For the text-containing cell, return its midpoint in [x, y] coordinate format. 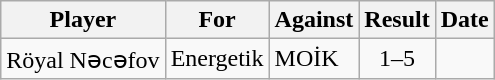
1–5 [397, 59]
Against [314, 20]
Energetik [217, 59]
Result [397, 20]
Player [83, 20]
MOİK [314, 59]
Röyal Nəcəfov [83, 59]
Date [464, 20]
For [217, 20]
